Extract the (X, Y) coordinate from the center of the cell holding the provided text.  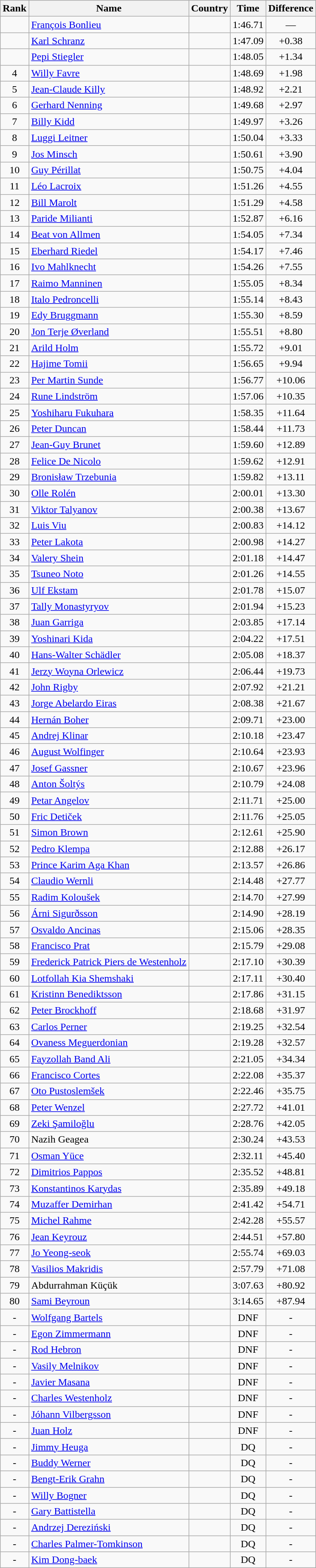
2:18.68 (248, 1011)
+17.51 (291, 639)
23 (14, 380)
18 (14, 299)
Raimo Manninen (109, 283)
Tsuneo Noto (109, 574)
Michel Rahme (109, 1220)
Osvaldo Ancinas (109, 929)
36 (14, 590)
+55.57 (291, 1220)
+11.64 (291, 412)
19 (14, 315)
+30.40 (291, 978)
+4.04 (291, 170)
+10.35 (291, 396)
1:51.26 (248, 186)
+13.30 (291, 493)
2:11.76 (248, 816)
2:27.72 (248, 1107)
8 (14, 138)
Hajime Tomii (109, 364)
2:07.92 (248, 687)
66 (14, 1075)
+41.01 (291, 1107)
2:00.01 (248, 493)
+42.05 (291, 1123)
1:50.04 (248, 138)
6 (14, 105)
+45.40 (291, 1156)
— (291, 25)
Tally Monastyryov (109, 606)
Claudio Wernli (109, 881)
Francisco Prat (109, 946)
Andrej Klinar (109, 736)
Ulf Ekstam (109, 590)
2:03.85 (248, 622)
Vasilios Makridis (109, 1269)
9 (14, 154)
+23.47 (291, 736)
Ivo Mahlknecht (109, 267)
Kristinn Benediktsson (109, 994)
2:19.28 (248, 1043)
42 (14, 687)
2:12.88 (248, 849)
Jean-Claude Killy (109, 89)
Karl Schranz (109, 41)
37 (14, 606)
+23.96 (291, 768)
+48.81 (291, 1172)
Sami Beyroun (109, 1301)
+49.18 (291, 1188)
63 (14, 1027)
Egon Zimmermann (109, 1334)
2:05.08 (248, 655)
+4.55 (291, 186)
Billy Kidd (109, 121)
1:49.68 (248, 105)
22 (14, 364)
4 (14, 73)
+32.54 (291, 1027)
2:00.98 (248, 542)
2:44.51 (248, 1237)
1:52.87 (248, 219)
35 (14, 574)
38 (14, 622)
2:15.79 (248, 946)
Carlos Perner (109, 1027)
+9.94 (291, 364)
2:17.86 (248, 994)
2:55.74 (248, 1253)
Peter Lakota (109, 542)
+14.12 (291, 526)
28 (14, 461)
Oto Pustoslemšek (109, 1091)
+8.43 (291, 299)
+12.91 (291, 461)
57 (14, 929)
Jon Terje Øverland (109, 332)
Bengt-Erik Grahn (109, 1479)
62 (14, 1011)
+30.39 (291, 962)
+3.90 (291, 154)
41 (14, 671)
Bronisław Trzebunia (109, 477)
Peter Wenzel (109, 1107)
Wolfgang Bartels (109, 1317)
73 (14, 1188)
+26.86 (291, 865)
+8.59 (291, 315)
+28.35 (291, 929)
+2.21 (291, 89)
Josef Gassner (109, 768)
+35.37 (291, 1075)
Rune Lindström (109, 396)
Osman Yüce (109, 1156)
+25.00 (291, 800)
+14.55 (291, 574)
+10.06 (291, 380)
72 (14, 1172)
39 (14, 639)
Prince Karim Aga Khan (109, 865)
Jean-Guy Brunet (109, 445)
+15.07 (291, 590)
80 (14, 1301)
45 (14, 736)
51 (14, 833)
75 (14, 1220)
24 (14, 396)
2:57.79 (248, 1269)
+27.99 (291, 897)
1:51.29 (248, 203)
+87.94 (291, 1301)
1:48.69 (248, 73)
+80.92 (291, 1285)
2:42.28 (248, 1220)
+6.16 (291, 219)
Difference (291, 8)
Arild Holm (109, 348)
49 (14, 800)
+3.33 (291, 138)
2:14.70 (248, 897)
Rod Hebron (109, 1350)
Léo Lacroix (109, 186)
Javier Masana (109, 1382)
+35.75 (291, 1091)
1:47.09 (248, 41)
Radim Koloušek (109, 897)
29 (14, 477)
1:57.06 (248, 396)
Edy Bruggmann (109, 315)
2:15.06 (248, 929)
2:19.25 (248, 1027)
74 (14, 1204)
Dimitrios Pappos (109, 1172)
1:58.44 (248, 428)
76 (14, 1237)
Luis Viu (109, 526)
Juan Garriga (109, 622)
2:10.79 (248, 784)
+25.90 (291, 833)
+24.08 (291, 784)
1:59.62 (248, 461)
1:54.05 (248, 235)
2:12.61 (248, 833)
+23.00 (291, 720)
32 (14, 526)
Jo Yeong-seok (109, 1253)
2:28.76 (248, 1123)
1:55.05 (248, 283)
+57.80 (291, 1237)
1:56.65 (248, 364)
1:56.77 (248, 380)
47 (14, 768)
78 (14, 1269)
Felice De Nicolo (109, 461)
Paride Milianti (109, 219)
1:50.61 (248, 154)
68 (14, 1107)
61 (14, 994)
+18.37 (291, 655)
Eberhard Riedel (109, 251)
Peter Brockhoff (109, 1011)
2:11.71 (248, 800)
Luggi Leitner (109, 138)
Simon Brown (109, 833)
+21.21 (291, 687)
Country (209, 8)
27 (14, 445)
2:04.22 (248, 639)
2:35.89 (248, 1188)
Yoshiharu Fukuhara (109, 412)
Charles Westenholz (109, 1398)
3:07.63 (248, 1285)
1:48.92 (248, 89)
Fric Detiček (109, 816)
+12.89 (291, 445)
Olle Rolén (109, 493)
Jóhann Vilbergsson (109, 1414)
Bill Marolt (109, 203)
+0.38 (291, 41)
Kim Dong-baek (109, 1560)
Name (109, 8)
Jean Keyrouz (109, 1237)
+13.67 (291, 510)
+15.23 (291, 606)
Yoshinari Kida (109, 639)
+43.53 (291, 1140)
John Rigby (109, 687)
58 (14, 946)
2:00.38 (248, 510)
+34.34 (291, 1059)
69 (14, 1123)
15 (14, 251)
Viktor Talyanov (109, 510)
65 (14, 1059)
+4.58 (291, 203)
+14.27 (291, 542)
20 (14, 332)
+1.34 (291, 57)
31 (14, 510)
30 (14, 493)
2:41.42 (248, 1204)
Buddy Werner (109, 1463)
64 (14, 1043)
2:14.90 (248, 913)
1:59.60 (248, 445)
17 (14, 283)
+71.08 (291, 1269)
1:55.72 (248, 348)
Gerhard Nenning (109, 105)
Zeki Şamiloğlu (109, 1123)
Charles Palmer-Tomkinson (109, 1544)
Juan Holz (109, 1430)
34 (14, 558)
Ovaness Meguerdonian (109, 1043)
+8.80 (291, 332)
+8.34 (291, 283)
Frederick Patrick Piers de Westenholz (109, 962)
2:01.78 (248, 590)
25 (14, 412)
+21.67 (291, 703)
14 (14, 235)
1:54.17 (248, 251)
26 (14, 428)
12 (14, 203)
2:17.10 (248, 962)
Árni Sigurðsson (109, 913)
1:58.35 (248, 412)
+7.46 (291, 251)
1:50.75 (248, 170)
77 (14, 1253)
+26.17 (291, 849)
+25.05 (291, 816)
2:22.46 (248, 1091)
Rank (14, 8)
1:54.26 (248, 267)
Beat von Allmen (109, 235)
+31.97 (291, 1011)
1:49.97 (248, 121)
2:01.94 (248, 606)
Abdurrahman Küçük (109, 1285)
2:01.18 (248, 558)
1:46.71 (248, 25)
+2.97 (291, 105)
2:14.48 (248, 881)
Per Martin Sunde (109, 380)
50 (14, 816)
+11.73 (291, 428)
67 (14, 1091)
16 (14, 267)
1:55.14 (248, 299)
Vasily Melnikov (109, 1366)
Hans-Walter Schädler (109, 655)
+27.77 (291, 881)
Andrzej Dereziński (109, 1528)
August Wolfinger (109, 752)
+14.47 (291, 558)
Valery Shein (109, 558)
2:35.52 (248, 1172)
2:01.26 (248, 574)
2:06.44 (248, 671)
Jimmy Heuga (109, 1447)
2:22.08 (248, 1075)
+28.19 (291, 913)
Francisco Cortes (109, 1075)
Peter Duncan (109, 428)
Fayzollah Band Ali (109, 1059)
11 (14, 186)
44 (14, 720)
53 (14, 865)
2:00.83 (248, 526)
46 (14, 752)
+1.98 (291, 73)
59 (14, 962)
+54.71 (291, 1204)
52 (14, 849)
1:55.30 (248, 315)
Guy Périllat (109, 170)
Muzaffer Demirhan (109, 1204)
+69.03 (291, 1253)
2:32.11 (248, 1156)
+9.01 (291, 348)
2:09.71 (248, 720)
71 (14, 1156)
Nazih Geagea (109, 1140)
+17.14 (291, 622)
2:30.24 (248, 1140)
70 (14, 1140)
2:17.11 (248, 978)
21 (14, 348)
Willy Bogner (109, 1495)
Italo Pedroncelli (109, 299)
1:55.51 (248, 332)
Jorge Abelardo Eiras (109, 703)
Hernán Boher (109, 720)
Pepi Stiegler (109, 57)
3:14.65 (248, 1301)
+19.73 (291, 671)
Gary Battistella (109, 1512)
Petar Angelov (109, 800)
13 (14, 219)
Pedro Klempa (109, 849)
56 (14, 913)
+29.08 (291, 946)
2:13.57 (248, 865)
+7.34 (291, 235)
Willy Favre (109, 73)
Anton Šoltýs (109, 784)
10 (14, 170)
Jos Minsch (109, 154)
43 (14, 703)
5 (14, 89)
55 (14, 897)
+31.15 (291, 994)
33 (14, 542)
7 (14, 121)
2:08.38 (248, 703)
79 (14, 1285)
2:10.67 (248, 768)
+23.93 (291, 752)
48 (14, 784)
2:10.64 (248, 752)
Konstantinos Karydas (109, 1188)
2:21.05 (248, 1059)
2:10.18 (248, 736)
1:59.82 (248, 477)
Jerzy Woyna Orlewicz (109, 671)
Time (248, 8)
+3.26 (291, 121)
54 (14, 881)
+7.55 (291, 267)
François Bonlieu (109, 25)
+13.11 (291, 477)
40 (14, 655)
+32.57 (291, 1043)
Lotfollah Kia Shemshaki (109, 978)
1:48.05 (248, 57)
60 (14, 978)
